Search for the cell housing the specified text and yield its [X, Y] center coordinate. 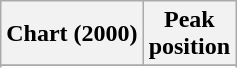
Chart (2000) [72, 34]
Peakposition [189, 34]
